Capture the cell that displays the provided text and extract its [x, y] central coordinate. 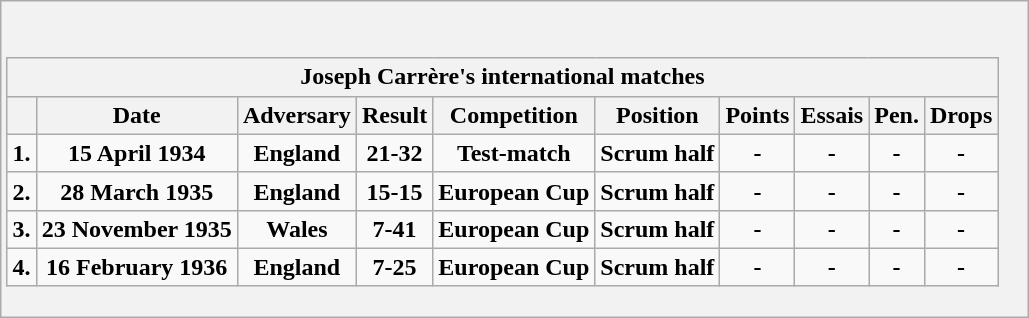
Test-match [514, 153]
7-41 [394, 229]
2. [22, 191]
Result [394, 115]
16 February 1936 [136, 267]
7-25 [394, 267]
21-32 [394, 153]
15-15 [394, 191]
Wales [296, 229]
Adversary [296, 115]
Drops [960, 115]
Points [758, 115]
28 March 1935 [136, 191]
3. [22, 229]
4. [22, 267]
Competition [514, 115]
Pen. [897, 115]
15 April 1934 [136, 153]
Date [136, 115]
23 November 1935 [136, 229]
1. [22, 153]
Essais [832, 115]
Position [658, 115]
Joseph Carrère's international matches [502, 77]
